From the cell containing the given text, extract its center point as (X, Y) coordinate. 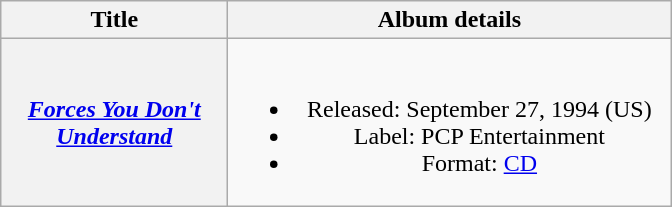
Title (114, 20)
Album details (450, 20)
Forces You Don't Understand (114, 122)
Released: September 27, 1994 (US)Label: PCP EntertainmentFormat: CD (450, 122)
